Locate the cell with the specified text and output its (x, y) center coordinate. 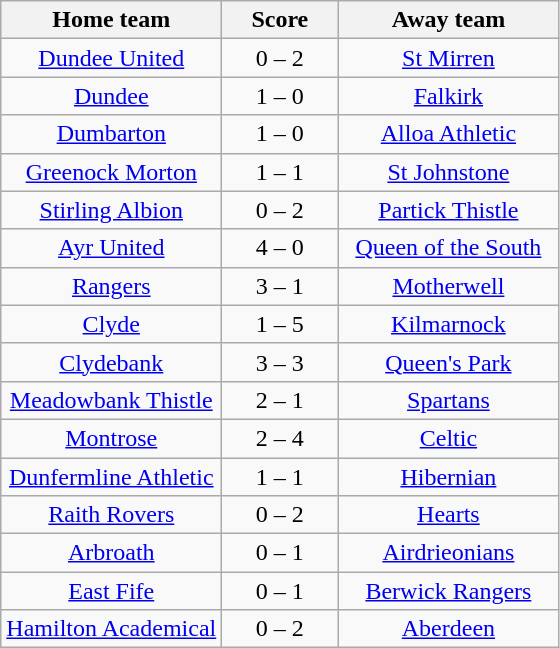
Airdrieonians (448, 553)
3 – 1 (280, 286)
Berwick Rangers (448, 591)
Dumbarton (112, 134)
Arbroath (112, 553)
East Fife (112, 591)
Hearts (448, 515)
Clydebank (112, 362)
Dundee United (112, 58)
2 – 4 (280, 438)
1 – 5 (280, 324)
4 – 0 (280, 248)
Queen's Park (448, 362)
Stirling Albion (112, 210)
St Johnstone (448, 172)
Partick Thistle (448, 210)
3 – 3 (280, 362)
Home team (112, 20)
Falkirk (448, 96)
Dunfermline Athletic (112, 477)
Rangers (112, 286)
Clyde (112, 324)
Ayr United (112, 248)
Kilmarnock (448, 324)
Aberdeen (448, 629)
Greenock Morton (112, 172)
Dundee (112, 96)
Queen of the South (448, 248)
Meadowbank Thistle (112, 400)
Hamilton Academical (112, 629)
Score (280, 20)
Away team (448, 20)
Celtic (448, 438)
St Mirren (448, 58)
Montrose (112, 438)
Motherwell (448, 286)
Alloa Athletic (448, 134)
Hibernian (448, 477)
2 – 1 (280, 400)
Raith Rovers (112, 515)
Spartans (448, 400)
